Return the [x, y] coordinate for the center point of the cell that contains the specified text.  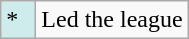
* [18, 20]
Led the league [112, 20]
